Output the [x, y] coordinate of the center of the cell containing the given text.  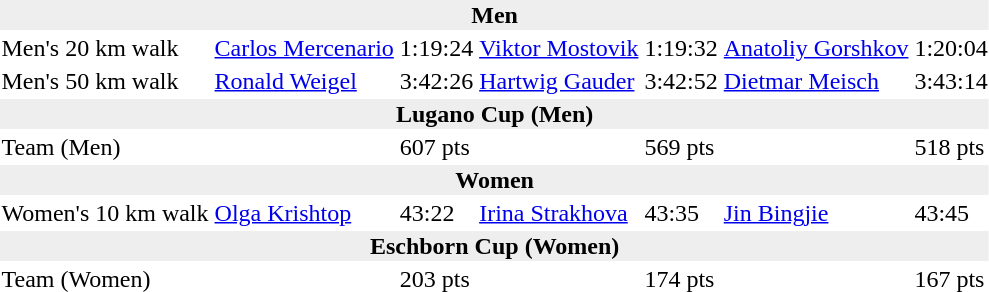
Men [494, 15]
Anatoliy Gorshkov [816, 48]
Viktor Mostovik [559, 48]
1:19:24 [436, 48]
Carlos Mercenario [304, 48]
1:20:04 [951, 48]
Olga Krishtop [304, 213]
3:42:52 [681, 81]
3:43:14 [951, 81]
Eschborn Cup (Women) [494, 246]
3:42:26 [436, 81]
Lugano Cup (Men) [494, 114]
518 pts [951, 147]
43:22 [436, 213]
43:45 [951, 213]
Jin Bingjie [816, 213]
Irina Strakhova [559, 213]
569 pts [681, 147]
Dietmar Meisch [816, 81]
607 pts [436, 147]
Men's 20 km walk [105, 48]
Women [494, 180]
Ronald Weigel [304, 81]
43:35 [681, 213]
1:19:32 [681, 48]
Team (Men) [105, 147]
Women's 10 km walk [105, 213]
Hartwig Gauder [559, 81]
Men's 50 km walk [105, 81]
